From the cell containing the given text, extract its center point as (X, Y) coordinate. 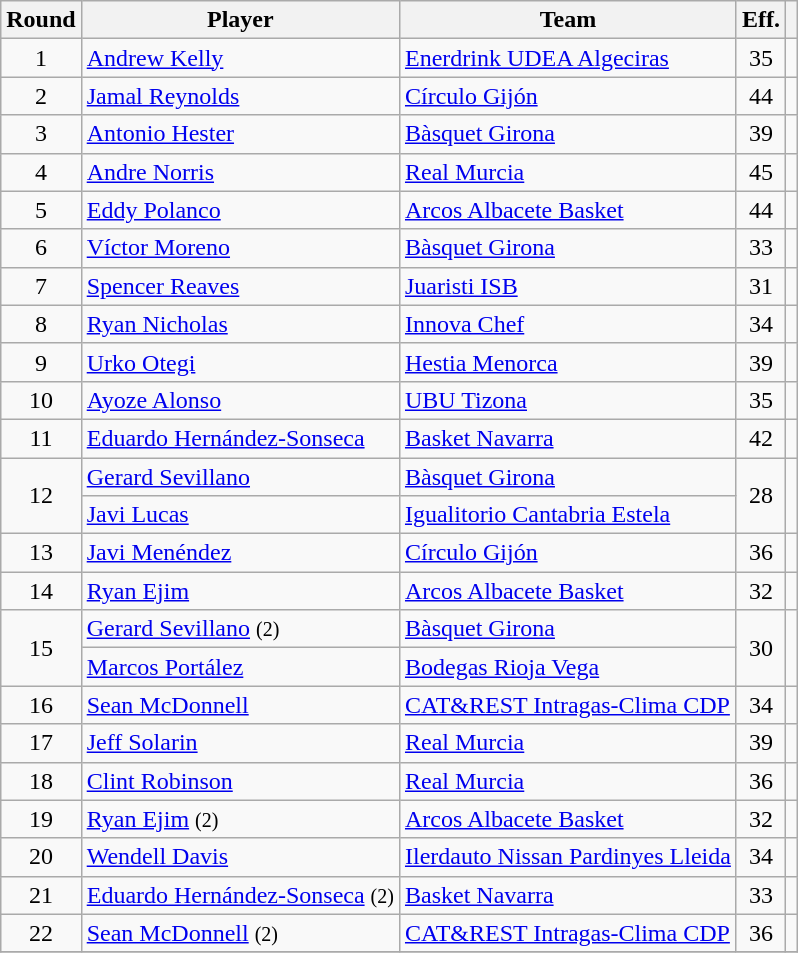
8 (41, 324)
Javi Menéndez (240, 553)
Urko Otegi (240, 362)
Ryan Ejim (2) (240, 819)
Round (41, 20)
6 (41, 248)
1 (41, 58)
Gerard Sevillano (2) (240, 629)
Bodegas Rioja Vega (568, 667)
12 (41, 496)
Eddy Polanco (240, 210)
Wendell Davis (240, 857)
Spencer Reaves (240, 286)
30 (760, 648)
20 (41, 857)
Eduardo Hernández-Sonseca (240, 438)
Player (240, 20)
18 (41, 781)
Juaristi ISB (568, 286)
11 (41, 438)
14 (41, 591)
2 (41, 96)
3 (41, 134)
4 (41, 172)
Javi Lucas (240, 515)
Enerdrink UDEA Algeciras (568, 58)
45 (760, 172)
7 (41, 286)
Eff. (760, 20)
UBU Tizona (568, 400)
Eduardo Hernández-Sonseca (2) (240, 895)
Gerard Sevillano (240, 477)
15 (41, 648)
Ryan Ejim (240, 591)
Clint Robinson (240, 781)
13 (41, 553)
19 (41, 819)
5 (41, 210)
10 (41, 400)
Igualitorio Cantabria Estela (568, 515)
17 (41, 743)
Ryan Nicholas (240, 324)
Ayoze Alonso (240, 400)
Ilerdauto Nissan Pardinyes Lleida (568, 857)
Team (568, 20)
Hestia Menorca (568, 362)
Antonio Hester (240, 134)
Jeff Solarin (240, 743)
16 (41, 705)
Sean McDonnell (2) (240, 933)
21 (41, 895)
9 (41, 362)
Marcos Portález (240, 667)
Andrew Kelly (240, 58)
Sean McDonnell (240, 705)
22 (41, 933)
Innova Chef (568, 324)
Andre Norris (240, 172)
Víctor Moreno (240, 248)
42 (760, 438)
28 (760, 496)
31 (760, 286)
Jamal Reynolds (240, 96)
